Extract the (X, Y) coordinate from the center of the cell holding the provided text.  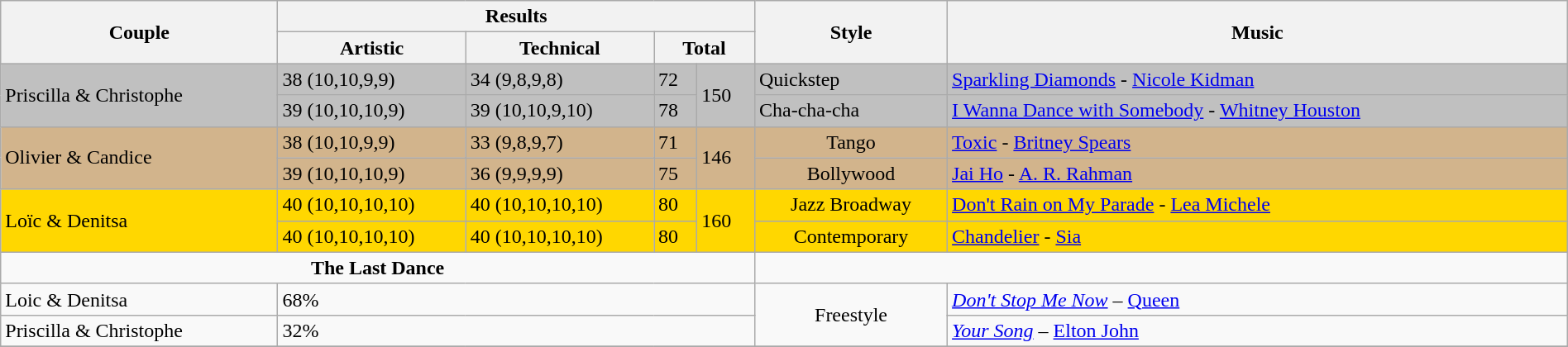
78 (676, 111)
71 (676, 142)
Contemporary (850, 236)
72 (676, 79)
Technical (559, 48)
Cha-cha-cha (850, 111)
Style (850, 32)
160 (726, 221)
Artistic (372, 48)
Don't Rain on My Parade - Lea Michele (1258, 205)
68% (516, 299)
The Last Dance (378, 268)
75 (676, 173)
Loïc & Denitsa (139, 221)
Sparkling Diamonds - Nicole Kidman (1258, 79)
Bollywood (850, 173)
39 (10,10,9,10) (559, 111)
34 (9,8,9,8) (559, 79)
Music (1258, 32)
Olivier & Candice (139, 158)
Jazz Broadway (850, 205)
150 (726, 95)
Couple (139, 32)
Results (516, 17)
I Wanna Dance with Somebody - Whitney Houston (1258, 111)
33 (9,8,9,7) (559, 142)
Chandelier - Sia (1258, 236)
Quickstep (850, 79)
Total (705, 48)
Tango (850, 142)
Don't Stop Me Now – Queen (1258, 299)
36 (9,9,9,9) (559, 173)
Your Song – Elton John (1258, 330)
Freestyle (850, 315)
32% (516, 330)
146 (726, 158)
Toxic - Britney Spears (1258, 142)
Loic & Denitsa (139, 299)
Jai Ho - A. R. Rahman (1258, 173)
